From the cell containing the given text, extract its center point as (x, y) coordinate. 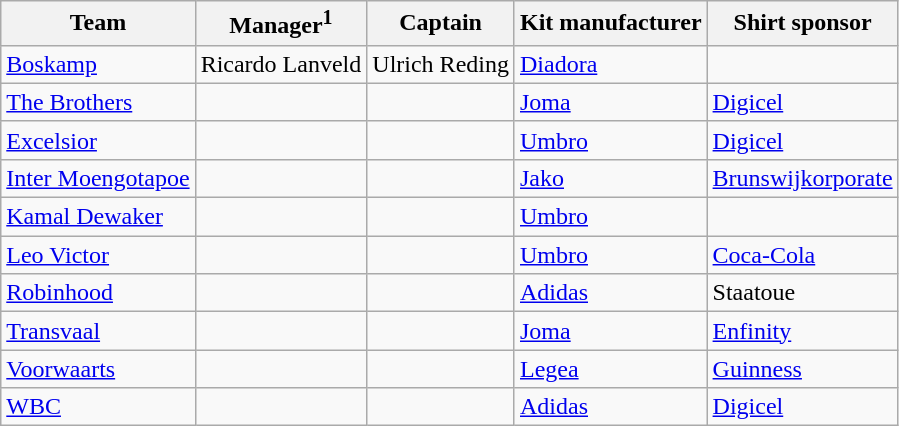
Inter Moengotapoe (98, 178)
Shirt sponsor (802, 24)
Ulrich Reding (441, 64)
Captain (441, 24)
Ricardo Lanveld (281, 64)
Leo Victor (98, 255)
Staatoue (802, 293)
Robinhood (98, 293)
Team (98, 24)
Kamal Dewaker (98, 217)
The Brothers (98, 102)
Voorwaarts (98, 369)
Transvaal (98, 331)
Diadora (610, 64)
Brunswijkorporate (802, 178)
WBC (98, 407)
Legea (610, 369)
Kit manufacturer (610, 24)
Enfinity (802, 331)
Coca-Cola (802, 255)
Manager1 (281, 24)
Guinness (802, 369)
Excelsior (98, 140)
Jako (610, 178)
Boskamp (98, 64)
